Return (X, Y) of the center of cell containing provided text 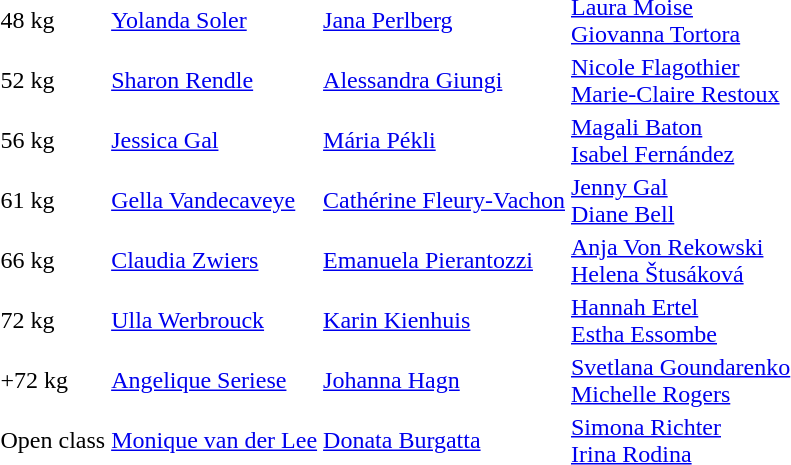
Ulla Werbrouck (214, 320)
Gella Vandecaveye (214, 200)
Jenny Gal Diane Bell (680, 200)
Nicole Flagothier Marie-Claire Restoux (680, 80)
Karin Kienhuis (444, 320)
Jessica Gal (214, 140)
Johanna Hagn (444, 380)
Cathérine Fleury-Vachon (444, 200)
Alessandra Giungi (444, 80)
Angelique Seriese (214, 380)
Magali Baton Isabel Fernández (680, 140)
Hannah Ertel Estha Essombe (680, 320)
Claudia Zwiers (214, 260)
Mária Pékli (444, 140)
Anja Von Rekowski Helena Štusáková (680, 260)
Svetlana Goundarenko Michelle Rogers (680, 380)
Emanuela Pierantozzi (444, 260)
Sharon Rendle (214, 80)
